Identify which cell holds the provided text, then report its (x, y) central coordinate. 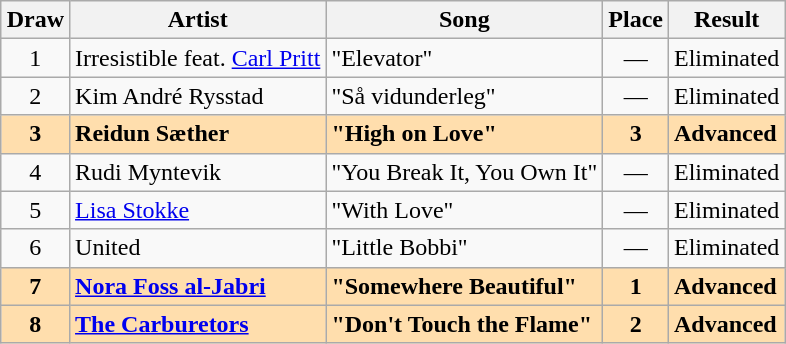
"With Love" (464, 210)
Artist (198, 20)
4 (35, 172)
Reidun Sæther (198, 134)
Irresistible feat. Carl Pritt (198, 58)
Result (726, 20)
6 (35, 248)
Nora Foss al-Jabri (198, 286)
"Somewhere Beautiful" (464, 286)
"You Break It, You Own It" (464, 172)
Rudi Myntevik (198, 172)
Song (464, 20)
The Carburetors (198, 324)
Kim André Rysstad (198, 96)
"Så vidunderleg" (464, 96)
"High on Love" (464, 134)
7 (35, 286)
5 (35, 210)
Draw (35, 20)
8 (35, 324)
United (198, 248)
Place (636, 20)
"Little Bobbi" (464, 248)
"Don't Touch the Flame" (464, 324)
Lisa Stokke (198, 210)
"Elevator" (464, 58)
